From the cell containing the given text, extract its center point as [X, Y] coordinate. 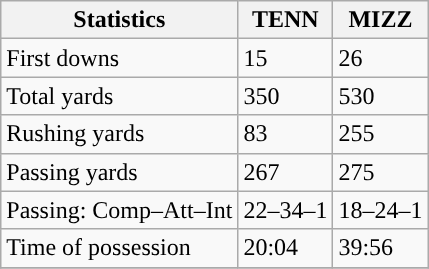
530 [380, 96]
Rushing yards [120, 134]
83 [286, 134]
15 [286, 58]
Statistics [120, 20]
275 [380, 172]
350 [286, 96]
Time of possession [120, 248]
39:56 [380, 248]
267 [286, 172]
Total yards [120, 96]
18–24–1 [380, 210]
Passing yards [120, 172]
20:04 [286, 248]
First downs [120, 58]
Passing: Comp–Att–Int [120, 210]
22–34–1 [286, 210]
26 [380, 58]
MIZZ [380, 20]
TENN [286, 20]
255 [380, 134]
